Return [X, Y] of the center of cell containing provided text 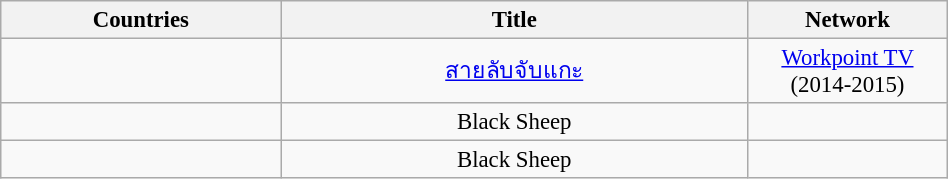
สายลับจับแกะ [514, 72]
Network [848, 20]
Workpoint TV (2014-2015) [848, 72]
Countries [141, 20]
Title [514, 20]
